From the cell containing the given text, extract its center point as (x, y) coordinate. 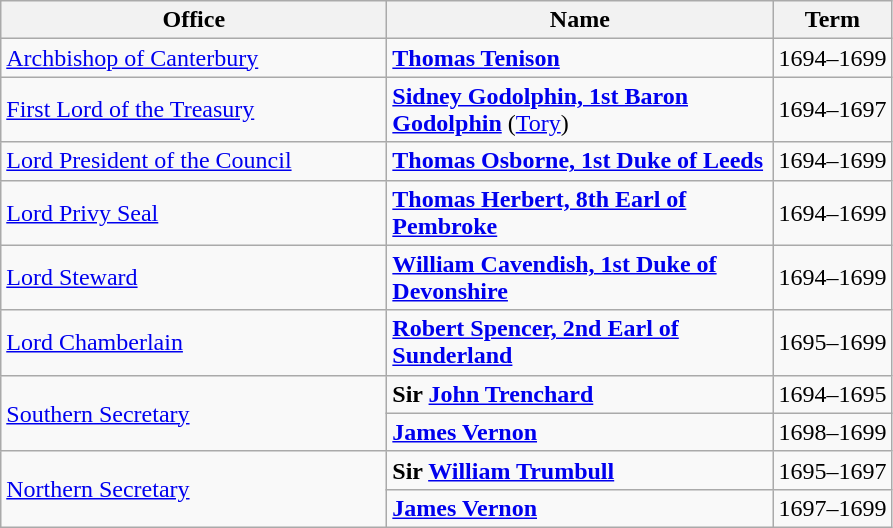
William Cavendish, 1st Duke of Devonshire (580, 278)
Sir William Trumbull (580, 470)
Southern Secretary (194, 413)
1697–1699 (832, 508)
Lord Steward (194, 278)
First Lord of the Treasury (194, 110)
Lord President of the Council (194, 161)
Thomas Osborne, 1st Duke of Leeds (580, 161)
Sidney Godolphin, 1st Baron Godolphin (Tory) (580, 110)
Archbishop of Canterbury (194, 58)
Office (194, 20)
1695–1697 (832, 470)
Term (832, 20)
1694–1697 (832, 110)
Thomas Tenison (580, 58)
1694–1695 (832, 394)
Sir John Trenchard (580, 394)
Name (580, 20)
Lord Chamberlain (194, 342)
1695–1699 (832, 342)
Lord Privy Seal (194, 212)
Northern Secretary (194, 489)
Thomas Herbert, 8th Earl of Pembroke (580, 212)
1698–1699 (832, 432)
Robert Spencer, 2nd Earl of Sunderland (580, 342)
